Locate the cell with the specified text and output its (X, Y) center coordinate. 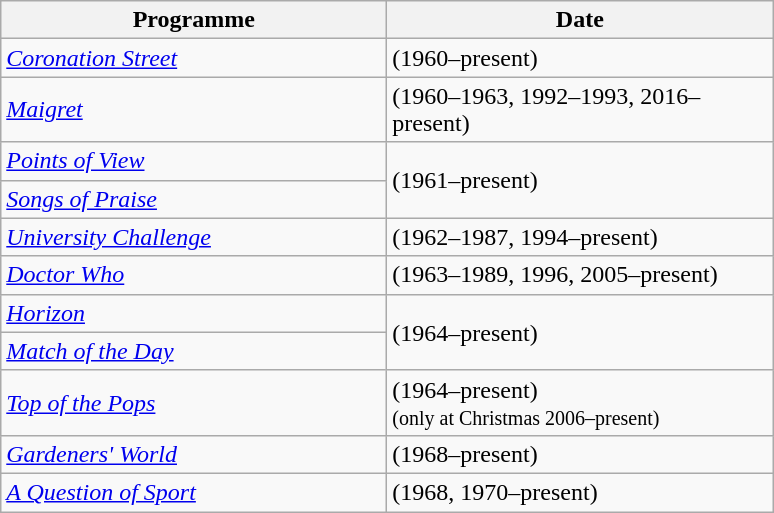
Match of the Day (194, 351)
(1960–1963, 1992–1993, 2016–present) (580, 110)
(1964–present)(only at Christmas 2006–present) (580, 402)
Points of View (194, 161)
Gardeners' World (194, 454)
Top of the Pops (194, 402)
Programme (194, 20)
(1960–present) (580, 58)
(1963–1989, 1996, 2005–present) (580, 275)
Horizon (194, 313)
A Question of Sport (194, 492)
(1961–present) (580, 180)
Date (580, 20)
University Challenge (194, 237)
(1968, 1970–present) (580, 492)
(1968–present) (580, 454)
Songs of Praise (194, 199)
(1962–1987, 1994–present) (580, 237)
Doctor Who (194, 275)
(1964–present) (580, 332)
Maigret (194, 110)
Coronation Street (194, 58)
